Provide the (X, Y) coordinate of the cell's center where the given text is located.  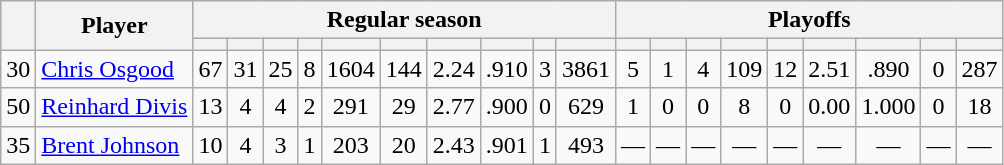
203 (350, 145)
493 (586, 145)
2.43 (454, 145)
50 (18, 107)
0.00 (830, 107)
20 (404, 145)
3861 (586, 69)
25 (280, 69)
Reinhard Divis (114, 107)
31 (246, 69)
18 (980, 107)
Regular season (404, 20)
2.51 (830, 69)
2.77 (454, 107)
287 (980, 69)
2 (310, 107)
1.000 (888, 107)
Brent Johnson (114, 145)
.910 (506, 69)
109 (744, 69)
Chris Osgood (114, 69)
30 (18, 69)
Player (114, 26)
.890 (888, 69)
1604 (350, 69)
144 (404, 69)
10 (210, 145)
35 (18, 145)
12 (786, 69)
13 (210, 107)
291 (350, 107)
629 (586, 107)
2.24 (454, 69)
Playoffs (809, 20)
67 (210, 69)
5 (632, 69)
.901 (506, 145)
.900 (506, 107)
29 (404, 107)
